Determine the (x, y) coordinate at the center of the cell enclosing the given text.  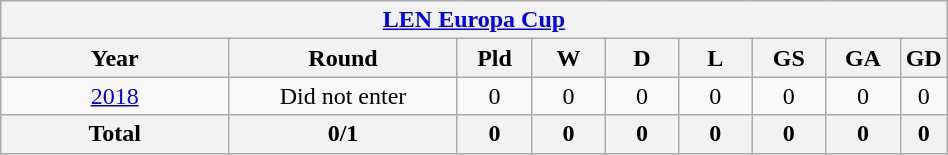
LEN Europa Cup (474, 20)
Round (344, 58)
Year (115, 58)
GD (924, 58)
2018 (115, 96)
GS (789, 58)
0/1 (344, 134)
D (642, 58)
Did not enter (344, 96)
GA (863, 58)
Total (115, 134)
Pld (494, 58)
W (569, 58)
L (716, 58)
